Capture the cell that displays the provided text and extract its (X, Y) central coordinate. 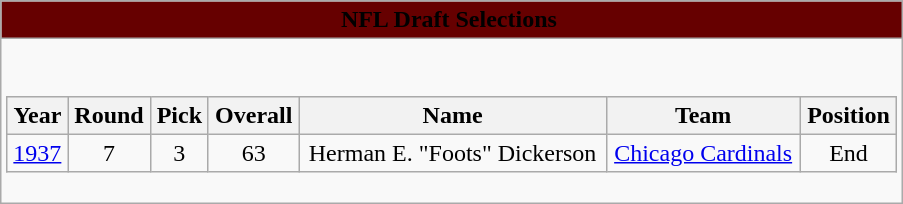
NFL Draft Selections (452, 20)
Chicago Cardinals (703, 153)
Round (110, 115)
Year (38, 115)
End (848, 153)
Year Round Pick Overall Name Team Position 1937 7 3 63 Herman E. "Foots" Dickerson Chicago Cardinals End (452, 121)
Herman E. "Foots" Dickerson (452, 153)
7 (110, 153)
1937 (38, 153)
Name (452, 115)
Overall (254, 115)
Team (703, 115)
63 (254, 153)
3 (179, 153)
Pick (179, 115)
Position (848, 115)
